Pinpoint the cell where the given text exists, returning its [X, Y] midpoint coordinate. 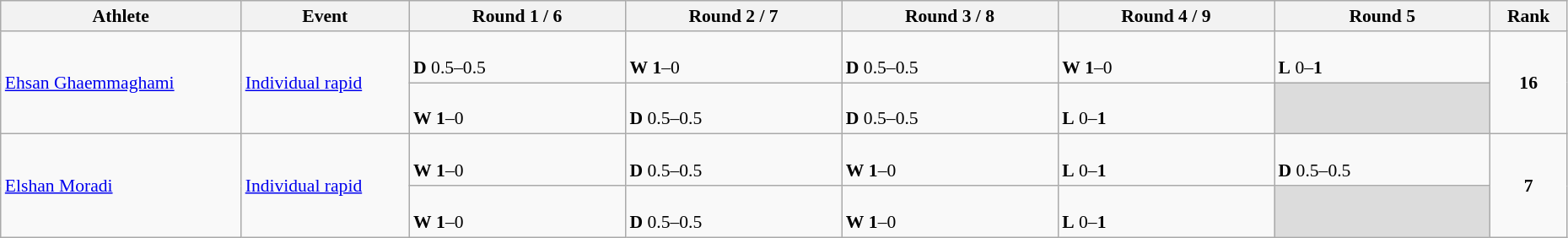
Rank [1528, 16]
Round 1 / 6 [517, 16]
Round 5 [1382, 16]
Round 4 / 9 [1166, 16]
Elshan Moradi [121, 186]
Round 3 / 8 [950, 16]
Event [326, 16]
16 [1528, 83]
Round 2 / 7 [733, 16]
Ehsan Ghaemmaghami [121, 83]
7 [1528, 186]
Athlete [121, 16]
